Return (x, y) of the center of cell containing provided text 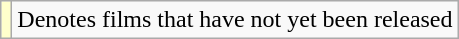
Denotes films that have not yet been released (235, 20)
